Return (x, y) of the center of cell containing provided text 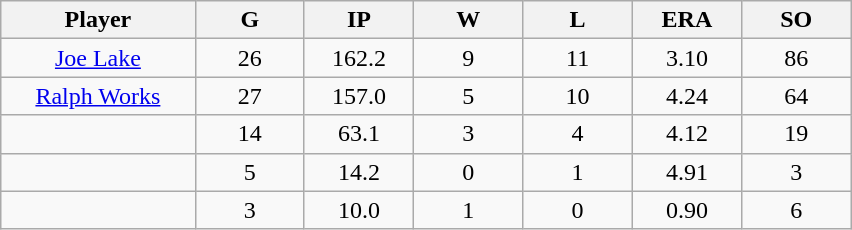
Ralph Works (98, 96)
Player (98, 20)
SO (796, 20)
Joe Lake (98, 58)
14.2 (358, 172)
27 (250, 96)
W (468, 20)
10.0 (358, 210)
3.10 (686, 58)
0.90 (686, 210)
4 (578, 134)
IP (358, 20)
14 (250, 134)
64 (796, 96)
26 (250, 58)
11 (578, 58)
9 (468, 58)
ERA (686, 20)
19 (796, 134)
4.12 (686, 134)
6 (796, 210)
86 (796, 58)
4.24 (686, 96)
63.1 (358, 134)
157.0 (358, 96)
G (250, 20)
4.91 (686, 172)
L (578, 20)
162.2 (358, 58)
10 (578, 96)
